For the text-containing cell, return its midpoint in [x, y] coordinate format. 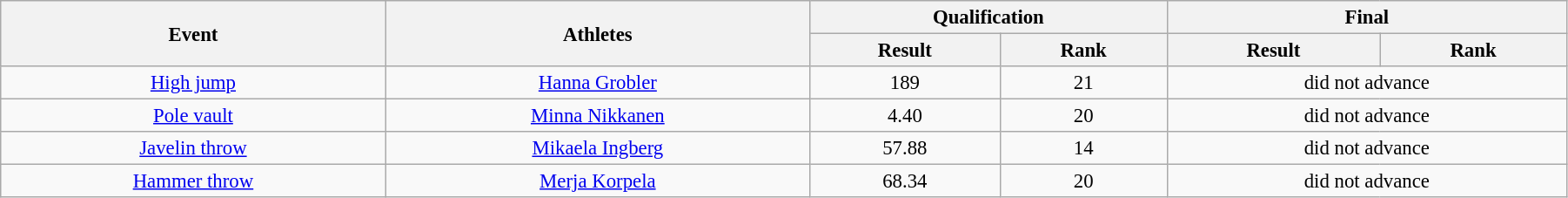
Hanna Grobler [597, 83]
Merja Korpela [597, 181]
High jump [193, 83]
68.34 [905, 181]
Hammer throw [193, 181]
Final [1366, 17]
Minna Nikkanen [597, 116]
Qualification [988, 17]
14 [1083, 148]
Athletes [597, 33]
57.88 [905, 148]
Mikaela Ingberg [597, 148]
21 [1083, 83]
4.40 [905, 116]
Pole vault [193, 116]
189 [905, 83]
Event [193, 33]
Javelin throw [193, 148]
